Capture the cell that displays the provided text and extract its [x, y] central coordinate. 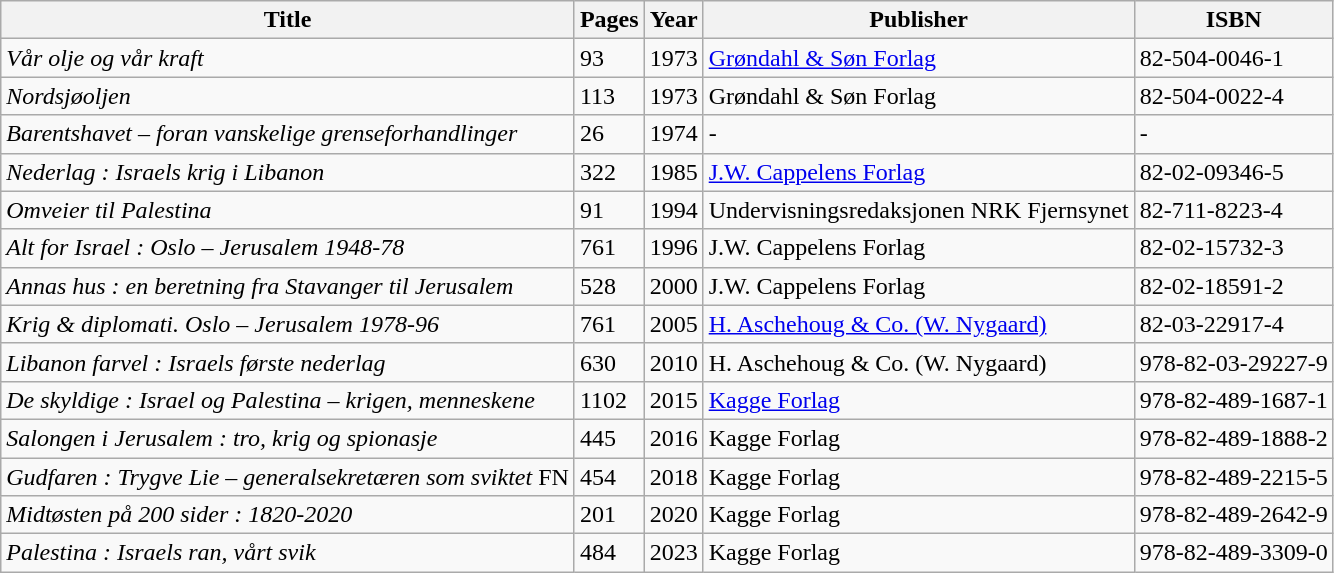
1974 [674, 134]
Gudfaren : Trygve Lie – generalsekretæren som sviktet FN [288, 477]
322 [609, 172]
Palestina : Israels ran, vårt svik [288, 553]
82-504-0046-1 [1234, 58]
2000 [674, 286]
Alt for Israel : Oslo – Jerusalem 1948-78 [288, 248]
1996 [674, 248]
978-82-489-3309-0 [1234, 553]
Vår olje og vår kraft [288, 58]
978-82-489-1888-2 [1234, 438]
Nordsjøoljen [288, 96]
201 [609, 515]
26 [609, 134]
2023 [674, 553]
113 [609, 96]
Nederlag : Israels krig i Libanon [288, 172]
630 [609, 362]
1994 [674, 210]
Year [674, 20]
2020 [674, 515]
Barentshavet – foran vanskelige grenseforhandlinger [288, 134]
82-02-09346-5 [1234, 172]
Krig & diplomati. Oslo – Jerusalem 1978-96 [288, 324]
1102 [609, 400]
Midtøsten på 200 sider : 1820-2020 [288, 515]
2018 [674, 477]
Omveier til Palestina [288, 210]
91 [609, 210]
Salongen i Jerusalem : tro, krig og spionasje [288, 438]
Publisher [918, 20]
1985 [674, 172]
82-02-15732-3 [1234, 248]
2016 [674, 438]
Title [288, 20]
De skyldige : Israel og Palestina – krigen, menneskene [288, 400]
93 [609, 58]
82-504-0022-4 [1234, 96]
82-711-8223-4 [1234, 210]
Pages [609, 20]
978-82-489-2215-5 [1234, 477]
82-03-22917-4 [1234, 324]
2015 [674, 400]
2010 [674, 362]
ISBN [1234, 20]
82-02-18591-2 [1234, 286]
484 [609, 553]
978-82-489-2642-9 [1234, 515]
Undervisningsredaksjonen NRK Fjernsynet [918, 210]
2005 [674, 324]
978-82-489-1687-1 [1234, 400]
978-82-03-29227-9 [1234, 362]
Annas hus : en beretning fra Stavanger til Jerusalem [288, 286]
Libanon farvel : Israels første nederlag [288, 362]
528 [609, 286]
454 [609, 477]
445 [609, 438]
